Locate the cell with the specified text and output its [X, Y] center coordinate. 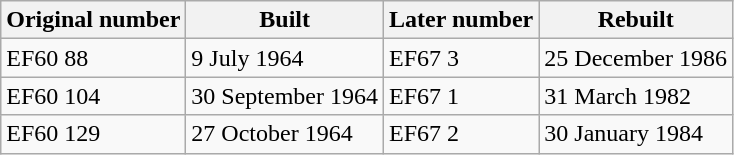
25 December 1986 [636, 58]
EF60 88 [94, 58]
Original number [94, 20]
30 January 1984 [636, 134]
EF67 3 [462, 58]
27 October 1964 [285, 134]
9 July 1964 [285, 58]
Built [285, 20]
EF60 129 [94, 134]
EF60 104 [94, 96]
EF67 2 [462, 134]
30 September 1964 [285, 96]
EF67 1 [462, 96]
Later number [462, 20]
31 March 1982 [636, 96]
Rebuilt [636, 20]
